Extract the (X, Y) coordinate from the center of the cell holding the provided text.  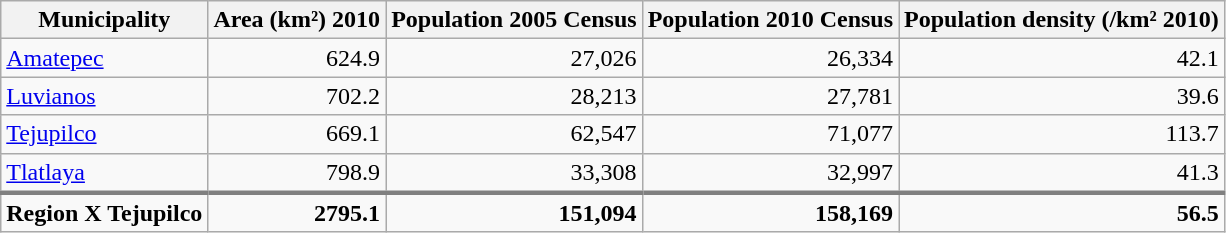
113.7 (1062, 134)
Tejupilco (104, 134)
27,781 (770, 96)
151,094 (514, 213)
Population density (/km² 2010) (1062, 20)
39.6 (1062, 96)
702.2 (297, 96)
Population 2005 Census (514, 20)
669.1 (297, 134)
32,997 (770, 173)
27,026 (514, 58)
2795.1 (297, 213)
Area (km²) 2010 (297, 20)
798.9 (297, 173)
624.9 (297, 58)
26,334 (770, 58)
Amatepec (104, 58)
62,547 (514, 134)
Tlatlaya (104, 173)
158,169 (770, 213)
42.1 (1062, 58)
41.3 (1062, 173)
33,308 (514, 173)
28,213 (514, 96)
Luvianos (104, 96)
56.5 (1062, 213)
Region X Tejupilco (104, 213)
71,077 (770, 134)
Municipality (104, 20)
Population 2010 Census (770, 20)
